Identify which cell holds the provided text, then report its (X, Y) central coordinate. 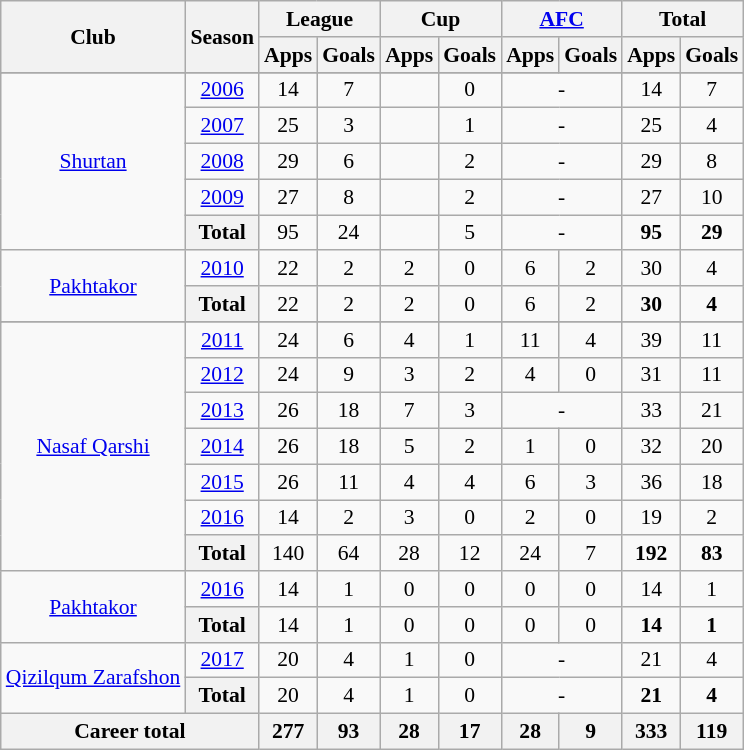
19 (651, 518)
17 (470, 732)
32 (651, 447)
333 (651, 732)
2009 (222, 197)
Qizilqum Zarafshon (94, 678)
2013 (222, 411)
2015 (222, 482)
64 (348, 554)
2012 (222, 375)
2008 (222, 162)
League (320, 19)
277 (288, 732)
33 (651, 411)
39 (651, 340)
Club (94, 36)
Nasaf Qarshi (94, 446)
Shurtan (94, 161)
192 (651, 554)
AFC (562, 19)
Season (222, 36)
Career total (130, 732)
119 (712, 732)
36 (651, 482)
2017 (222, 660)
2011 (222, 340)
2014 (222, 447)
Cup (440, 19)
31 (651, 375)
12 (470, 554)
140 (288, 554)
93 (348, 732)
2007 (222, 126)
2006 (222, 90)
10 (712, 197)
2010 (222, 269)
83 (712, 554)
